Detect which cell encompasses the target text, then output its (X, Y) center coordinate. 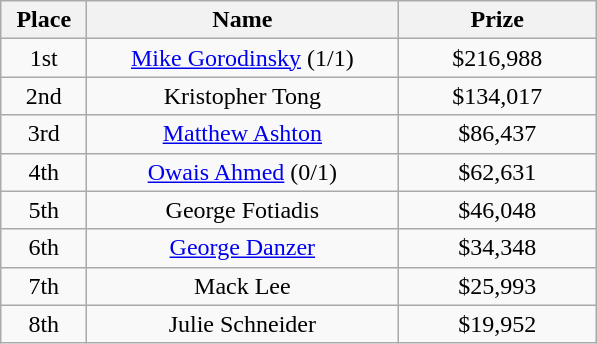
$46,048 (498, 210)
$134,017 (498, 96)
Prize (498, 20)
$25,993 (498, 286)
$34,348 (498, 248)
Matthew Ashton (242, 134)
$19,952 (498, 324)
2nd (44, 96)
Mike Gorodinsky (1/1) (242, 58)
Kristopher Tong (242, 96)
8th (44, 324)
7th (44, 286)
Place (44, 20)
4th (44, 172)
$216,988 (498, 58)
5th (44, 210)
Owais Ahmed (0/1) (242, 172)
$86,437 (498, 134)
Mack Lee (242, 286)
George Danzer (242, 248)
$62,631 (498, 172)
3rd (44, 134)
Name (242, 20)
6th (44, 248)
Julie Schneider (242, 324)
1st (44, 58)
George Fotiadis (242, 210)
